Locate the cell with the specified text and output its (x, y) center coordinate. 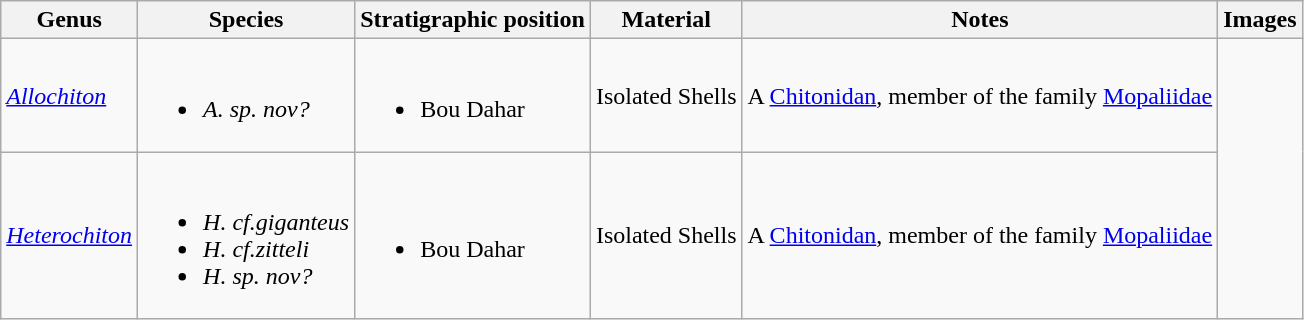
A. sp. nov? (246, 96)
Allochiton (70, 96)
Heterochiton (70, 236)
Material (666, 20)
Genus (70, 20)
Species (246, 20)
Images (1260, 20)
H. cf.giganteusH. cf.zitteliH. sp. nov? (246, 236)
Notes (980, 20)
Stratigraphic position (473, 20)
